Find where the given text appears and provide that cell's center as [x, y] coordinate. 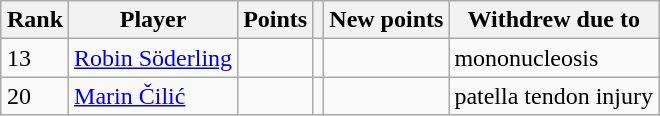
20 [34, 96]
mononucleosis [554, 58]
Rank [34, 20]
New points [386, 20]
13 [34, 58]
Points [276, 20]
Withdrew due to [554, 20]
patella tendon injury [554, 96]
Player [154, 20]
Marin Čilić [154, 96]
Robin Söderling [154, 58]
